Pinpoint the cell where the given text exists, returning its [X, Y] midpoint coordinate. 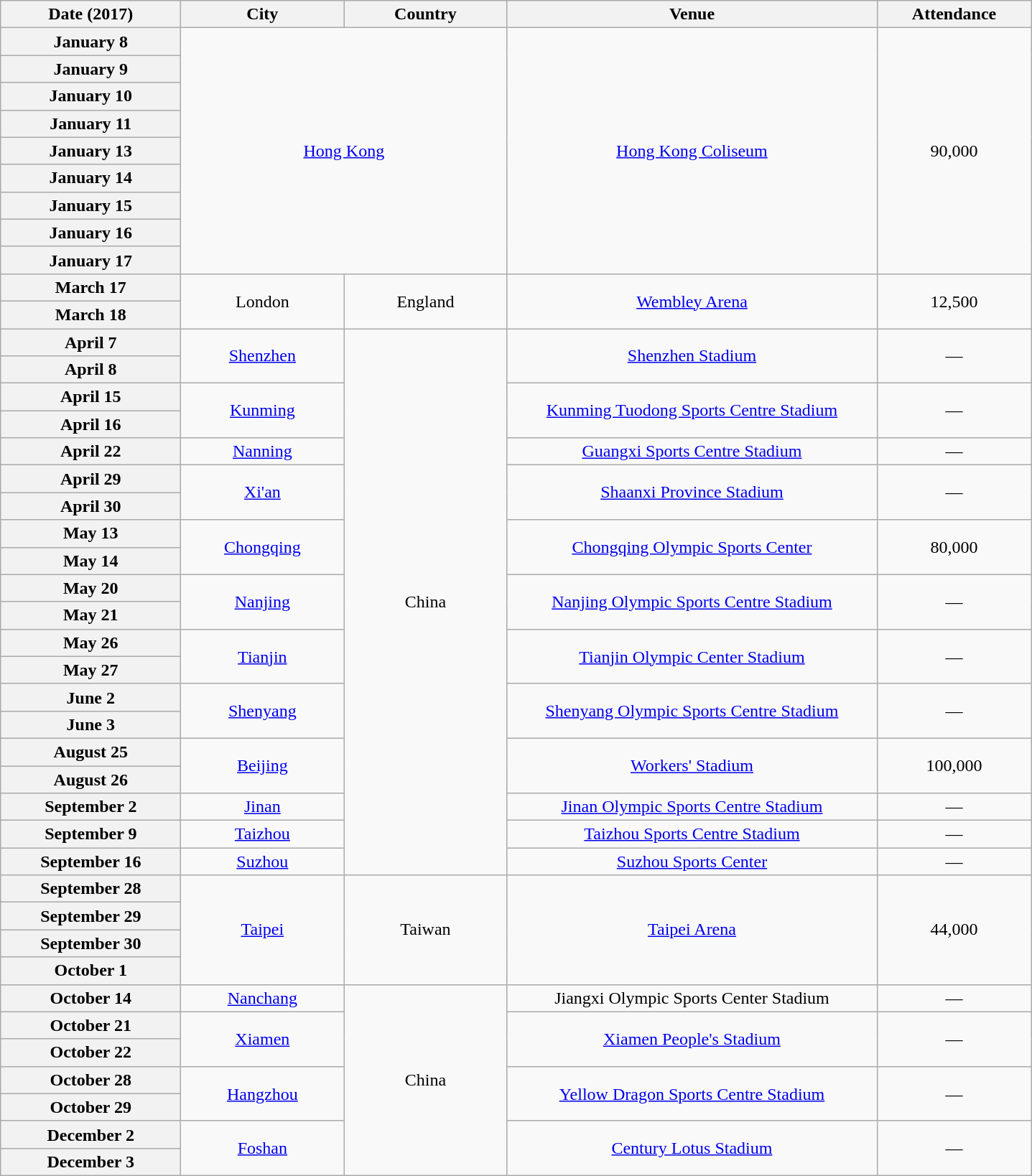
October 21 [90, 1025]
Shenzhen [263, 356]
September 16 [90, 862]
January 13 [90, 151]
May 27 [90, 670]
January 10 [90, 96]
May 21 [90, 615]
Jiangxi Olympic Sports Center Stadium [692, 998]
December 3 [90, 1162]
Guangxi Sports Centre Stadium [692, 452]
September 2 [90, 807]
Workers' Stadium [692, 765]
Wembley Arena [692, 301]
Nanning [263, 452]
April 16 [90, 424]
Suzhou Sports Center [692, 862]
Jinan Olympic Sports Centre Stadium [692, 807]
September 28 [90, 889]
Shenzhen Stadium [692, 356]
January 11 [90, 123]
April 22 [90, 452]
Shenyang Olympic Sports Centre Stadium [692, 711]
Nanchang [263, 998]
May 20 [90, 588]
May 14 [90, 561]
June 2 [90, 697]
Shenyang [263, 711]
Xiamen People's Stadium [692, 1039]
April 8 [90, 370]
Yellow Dragon Sports Centre Stadium [692, 1093]
May 13 [90, 533]
Taizhou Sports Centre Stadium [692, 834]
January 16 [90, 233]
Kunming Tuodong Sports Centre Stadium [692, 411]
August 25 [90, 752]
Hangzhou [263, 1093]
March 17 [90, 287]
Country [425, 14]
Attendance [954, 14]
October 22 [90, 1053]
City [263, 14]
January 9 [90, 69]
Taiwan [425, 930]
Taipei [263, 930]
London [263, 301]
January 14 [90, 178]
October 28 [90, 1080]
90,000 [954, 151]
April 29 [90, 479]
80,000 [954, 547]
January 15 [90, 205]
January 8 [90, 42]
October 14 [90, 998]
Hong Kong Coliseum [692, 151]
Xiamen [263, 1039]
April 7 [90, 342]
Chongqing [263, 547]
Tianjin Olympic Center Stadium [692, 656]
Foshan [263, 1148]
Beijing [263, 765]
Suzhou [263, 862]
Date (2017) [90, 14]
44,000 [954, 930]
Century Lotus Stadium [692, 1148]
September 30 [90, 943]
Nanjing Olympic Sports Centre Stadium [692, 602]
March 18 [90, 314]
Venue [692, 14]
100,000 [954, 765]
Jinan [263, 807]
England [425, 301]
12,500 [954, 301]
August 26 [90, 779]
Nanjing [263, 602]
Xi'an [263, 493]
April 30 [90, 506]
October 1 [90, 971]
Tianjin [263, 656]
Chongqing Olympic Sports Center [692, 547]
Taizhou [263, 834]
April 15 [90, 397]
September 29 [90, 916]
September 9 [90, 834]
December 2 [90, 1134]
January 17 [90, 260]
June 3 [90, 724]
Taipei Arena [692, 930]
May 26 [90, 643]
Shaanxi Province Stadium [692, 493]
Kunming [263, 411]
October 29 [90, 1107]
Hong Kong [344, 151]
